Provide the [X, Y] coordinate of the cell's center where the given text is located.  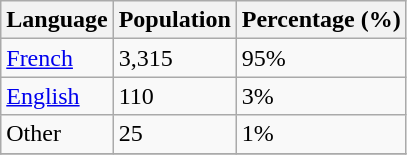
English [57, 96]
Percentage (%) [321, 20]
110 [174, 96]
25 [174, 134]
3,315 [174, 58]
Language [57, 20]
French [57, 58]
1% [321, 134]
95% [321, 58]
3% [321, 96]
Other [57, 134]
Population [174, 20]
